For the text-containing cell, return its midpoint in [x, y] coordinate format. 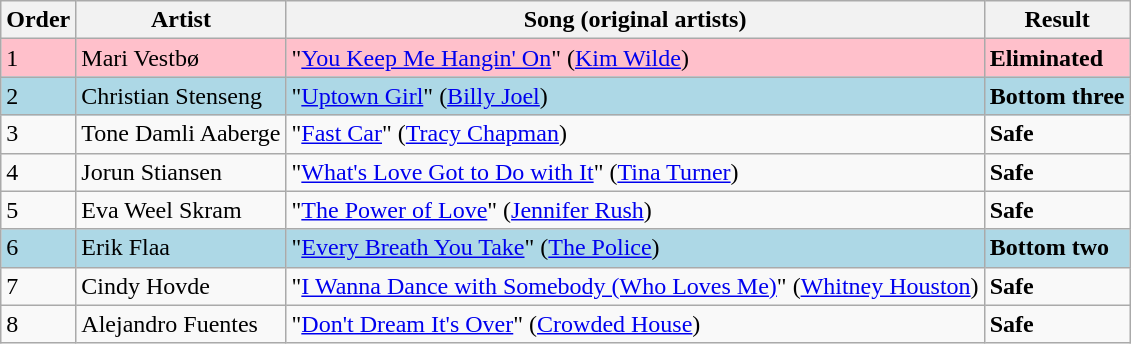
3 [38, 134]
Eva Weel Skram [181, 210]
Mari Vestbø [181, 58]
7 [38, 286]
"Uptown Girl" (Billy Joel) [635, 96]
Alejandro Fuentes [181, 324]
"Don't Dream It's Over" (Crowded House) [635, 324]
"The Power of Love" (Jennifer Rush) [635, 210]
"You Keep Me Hangin' On" (Kim Wilde) [635, 58]
1 [38, 58]
4 [38, 172]
5 [38, 210]
Song (original artists) [635, 20]
"Every Breath You Take" (The Police) [635, 248]
Cindy Hovde [181, 286]
"What's Love Got to Do with It" (Tina Turner) [635, 172]
"Fast Car" (Tracy Chapman) [635, 134]
8 [38, 324]
6 [38, 248]
Christian Stenseng [181, 96]
Order [38, 20]
Result [1057, 20]
Artist [181, 20]
Bottom three [1057, 96]
Eliminated [1057, 58]
Erik Flaa [181, 248]
2 [38, 96]
"I Wanna Dance with Somebody (Who Loves Me)" (Whitney Houston) [635, 286]
Bottom two [1057, 248]
Jorun Stiansen [181, 172]
Tone Damli Aaberge [181, 134]
